Locate the cell with the specified text and output its [X, Y] center coordinate. 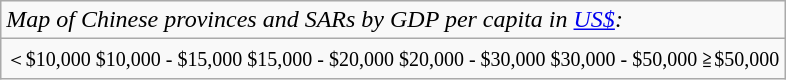
＜$10,000 $10,000 - $15,000 $15,000 - $20,000 $20,000 - $30,000 $30,000 - $50,000 ≧$50,000 [393, 59]
Map of Chinese provinces and SARs by GDP per capita in US$: [393, 20]
